Scan for the cell matching the given text and deliver its (x, y) coordinate at center. 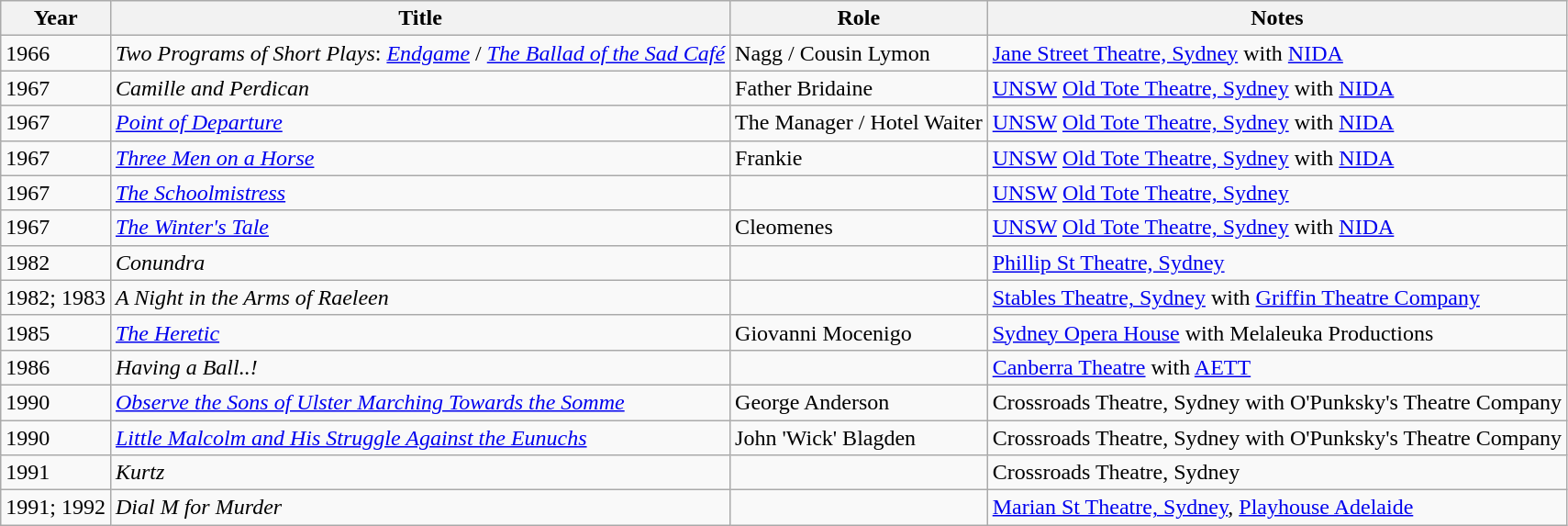
1982 (56, 263)
George Anderson (859, 402)
1991; 1992 (56, 508)
1986 (56, 367)
Point of Departure (420, 123)
Stables Theatre, Sydney with Griffin Theatre Company (1277, 297)
Marian St Theatre, Sydney, Playhouse Adelaide (1277, 508)
1991 (56, 473)
Giovanni Mocenigo (859, 332)
UNSW Old Tote Theatre, Sydney (1277, 193)
Frankie (859, 158)
Sydney Opera House with Melaleuka Productions (1277, 332)
Cleomenes (859, 228)
Kurtz (420, 473)
Jane Street Theatre, Sydney with NIDA (1277, 53)
1982; 1983 (56, 297)
Little Malcolm and His Struggle Against the Eunuchs (420, 438)
Year (56, 18)
Camille and Perdican (420, 88)
The Schoolmistress (420, 193)
Notes (1277, 18)
Conundra (420, 263)
Title (420, 18)
Father Bridaine (859, 88)
A Night in the Arms of Raeleen (420, 297)
Canberra Theatre with AETT (1277, 367)
Three Men on a Horse (420, 158)
Phillip St Theatre, Sydney (1277, 263)
Two Programs of Short Plays: Endgame / The Ballad of the Sad Café (420, 53)
Role (859, 18)
Nagg / Cousin Lymon (859, 53)
The Winter's Tale (420, 228)
Observe the Sons of Ulster Marching Towards the Somme (420, 402)
The Manager / Hotel Waiter (859, 123)
The Heretic (420, 332)
1966 (56, 53)
Having a Ball..! (420, 367)
1985 (56, 332)
Dial M for Murder (420, 508)
John 'Wick' Blagden (859, 438)
Crossroads Theatre, Sydney (1277, 473)
